Output the [x, y] coordinate of the center of the cell containing the given text.  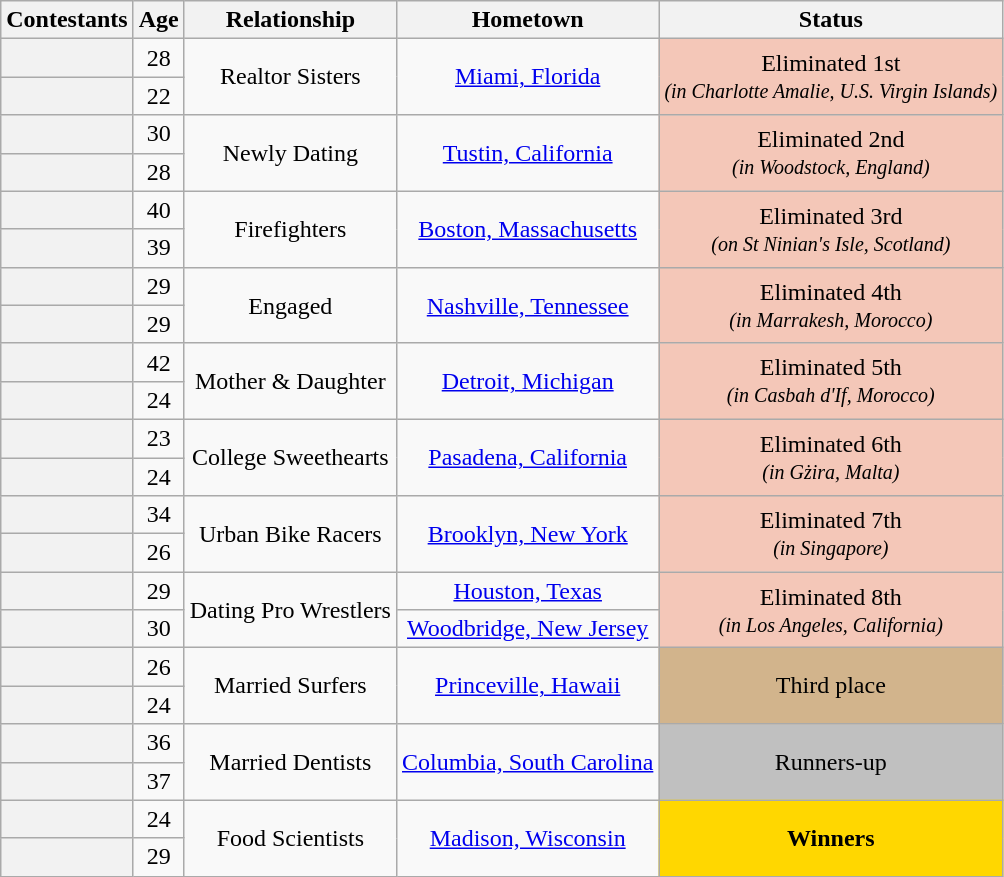
Eliminated 2nd(in Woodstock, England) [831, 153]
Eliminated 1st(in Charlotte Amalie, U.S. Virgin Islands) [831, 77]
Married Surfers [290, 686]
Engaged [290, 305]
Food Scientists [290, 838]
36 [158, 743]
Houston, Texas [527, 591]
Madison, Wisconsin [527, 838]
Eliminated 3rd(on St Ninian's Isle, Scotland) [831, 229]
Urban Bike Racers [290, 534]
College Sweethearts [290, 457]
Age [158, 20]
Runners-up [831, 762]
Eliminated 8th(in Los Angeles, California) [831, 610]
Realtor Sisters [290, 77]
Mother & Daughter [290, 381]
Eliminated 6th(in Gżira, Malta) [831, 457]
Princeville, Hawaii [527, 686]
Brooklyn, New York [527, 534]
Tustin, California [527, 153]
Hometown [527, 20]
Columbia, South Carolina [527, 762]
Status [831, 20]
22 [158, 96]
Dating Pro Wrestlers [290, 610]
40 [158, 210]
Eliminated 7th(in Singapore) [831, 534]
Third place [831, 686]
37 [158, 781]
Eliminated 4th(in Marrakesh, Morocco) [831, 305]
Nashville, Tennessee [527, 305]
34 [158, 515]
Newly Dating [290, 153]
39 [158, 248]
Woodbridge, New Jersey [527, 629]
23 [158, 438]
Contestants [67, 20]
Miami, Florida [527, 77]
Firefighters [290, 229]
Married Dentists [290, 762]
Pasadena, California [527, 457]
Winners [831, 838]
42 [158, 362]
Detroit, Michigan [527, 381]
Relationship [290, 20]
Eliminated 5th(in Casbah d'If, Morocco) [831, 381]
Boston, Massachusetts [527, 229]
